Detect which cell encompasses the target text, then output its (X, Y) center coordinate. 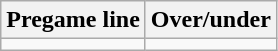
Pregame line (74, 20)
Over/under (210, 20)
